From the cell containing the given text, extract its center point as [X, Y] coordinate. 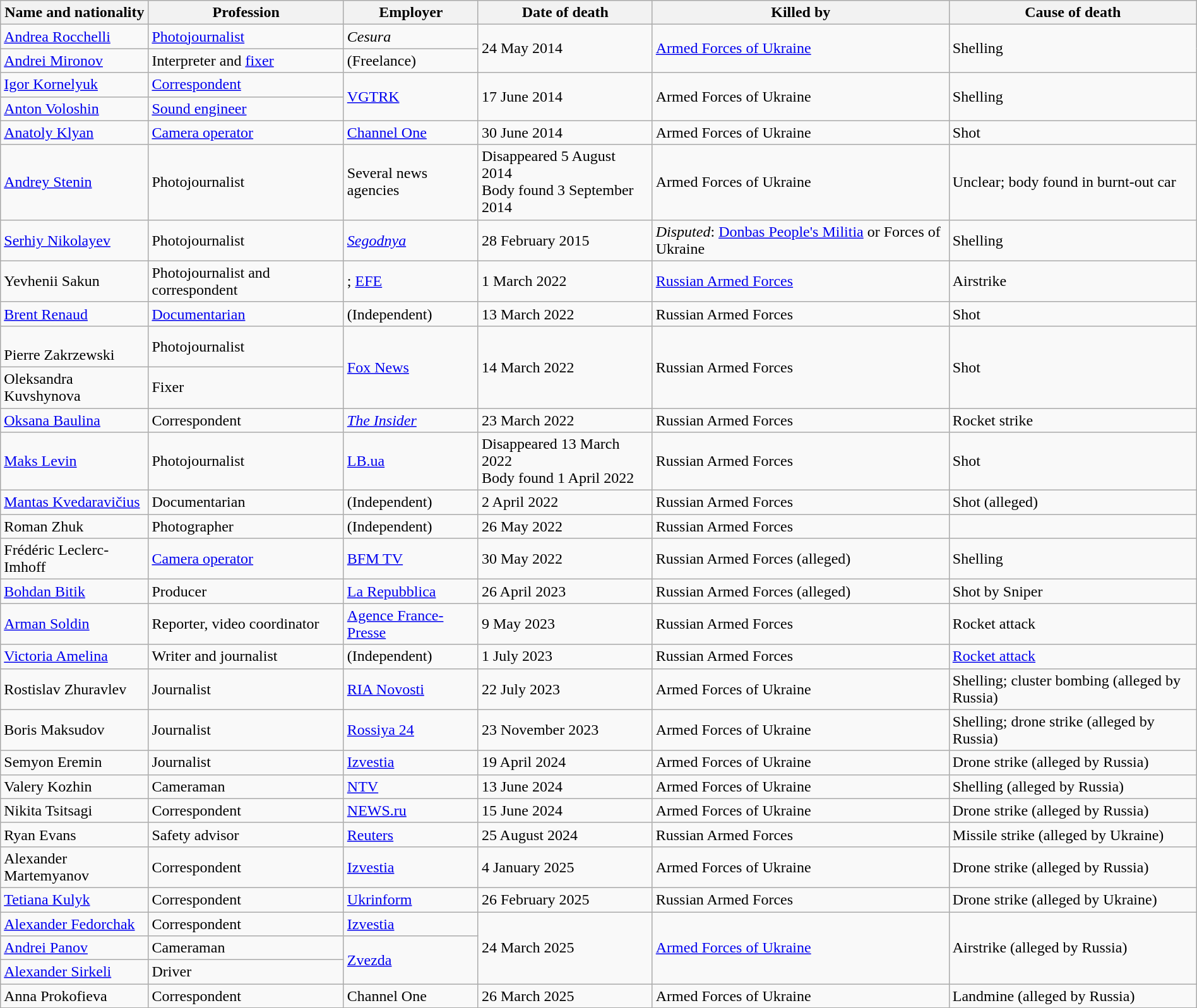
Semyon Eremin [74, 762]
Disappeared 13 March 2022Body found 1 April 2022 [565, 461]
Unclear; body found in burnt-out car [1073, 182]
Interpreter and fixer [246, 61]
26 March 2025 [565, 996]
1 March 2022 [565, 282]
Drone strike (alleged by Ukraine) [1073, 899]
Airstrike (alleged by Russia) [1073, 947]
Maks Levin [74, 461]
BFM TV [410, 559]
Roman Zhuk [74, 526]
13 March 2022 [565, 314]
Shot by Sniper [1073, 591]
Shelling (alleged by Russia) [1073, 786]
28 February 2015 [565, 240]
Nikita Tsitsagi [74, 810]
Alexander Sirkeli [74, 972]
Bohdan Bitik [74, 591]
24 March 2025 [565, 947]
Writer and journalist [246, 656]
13 June 2024 [565, 786]
VGTRK [410, 97]
Sound engineer [246, 109]
NEWS.ru [410, 810]
Photojournalist and correspondent [246, 282]
The Insider [410, 420]
Andrei Panov [74, 948]
(Freelance) [410, 61]
LB.ua [410, 461]
Boris Maksudov [74, 730]
2 April 2022 [565, 502]
Landmine (alleged by Russia) [1073, 996]
Brent Renaud [74, 314]
Oleksandra Kuvshynova [74, 388]
Andrei Mironov [74, 61]
Profession [246, 13]
Agence France-Presse [410, 624]
15 June 2024 [565, 810]
23 November 2023 [565, 730]
22 July 2023 [565, 689]
Name and nationality [74, 13]
; EFE [410, 282]
Driver [246, 972]
23 March 2022 [565, 420]
Date of death [565, 13]
19 April 2024 [565, 762]
Oksana Baulina [74, 420]
Yevhenii Sakun [74, 282]
26 May 2022 [565, 526]
Rostislav Zhuravlev [74, 689]
Segodnya [410, 240]
Producer [246, 591]
Tetiana Kulyk [74, 899]
Safety advisor [246, 834]
Pierre Zakrzewski [74, 346]
Anatoly Klyan [74, 133]
Shelling; drone strike (alleged by Russia) [1073, 730]
Fox News [410, 367]
Rocket strike [1073, 420]
Fixer [246, 388]
Anna Prokofieva [74, 996]
Frédéric Leclerc-Imhoff [74, 559]
Igor Kornelyuk [74, 85]
NTV [410, 786]
Andrey Stenin [74, 182]
26 February 2025 [565, 899]
Cesura [410, 37]
25 August 2024 [565, 834]
1 July 2023 [565, 656]
Victoria Amelina [74, 656]
4 January 2025 [565, 867]
Ukrinform [410, 899]
Valery Kozhin [74, 786]
Andrea Rocchelli [74, 37]
Airstrike [1073, 282]
14 March 2022 [565, 367]
Several news agencies [410, 182]
Reuters [410, 834]
Employer [410, 13]
Alexander Fedorchak [74, 923]
Missile strike (alleged by Ukraine) [1073, 834]
Mantas Kvedaravičius [74, 502]
Shelling; cluster bombing (alleged by Russia) [1073, 689]
30 May 2022 [565, 559]
Anton Voloshin [74, 109]
26 April 2023 [565, 591]
Killed by [801, 13]
Shot (alleged) [1073, 502]
Photographer [246, 526]
Cause of death [1073, 13]
Reporter, video coordinator [246, 624]
Zvezda [410, 960]
La Repubblica [410, 591]
Ryan Evans [74, 834]
Arman Soldin [74, 624]
Rossiya 24 [410, 730]
RIA Novosti [410, 689]
Alexander Martemyanov [74, 867]
Serhiy Nikolayev [74, 240]
Disputed: Donbas People's Militia or Forces of Ukraine [801, 240]
24 May 2014 [565, 49]
Disappeared 5 August 2014Body found 3 September 2014 [565, 182]
30 June 2014 [565, 133]
9 May 2023 [565, 624]
17 June 2014 [565, 97]
